Identify which cell holds the provided text, then report its [x, y] central coordinate. 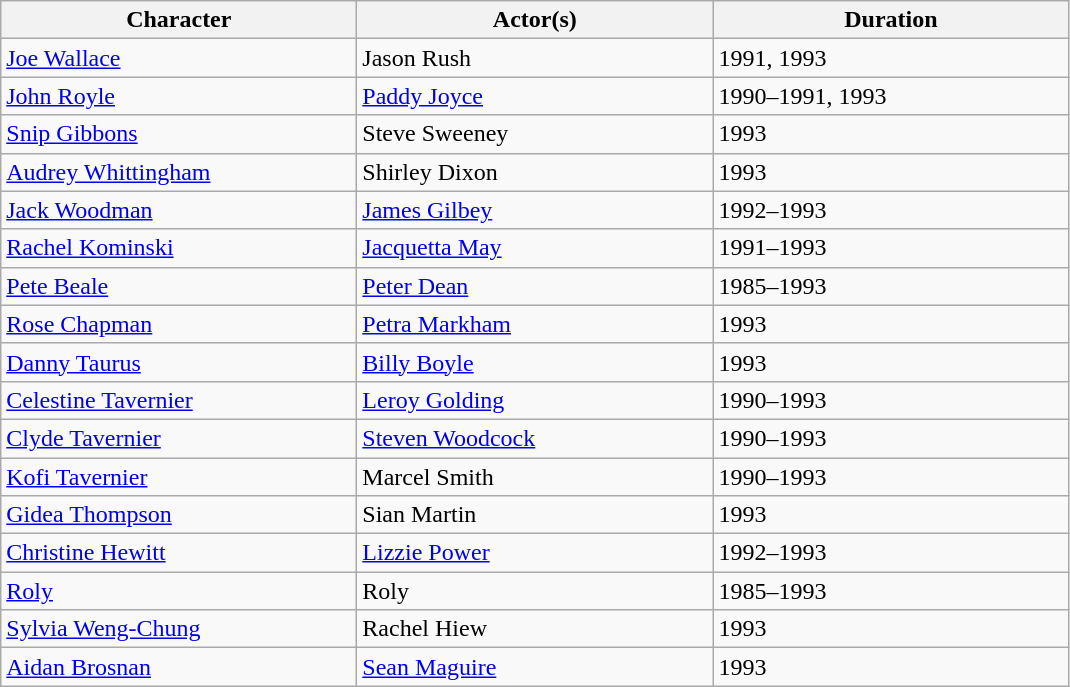
1990–1991, 1993 [891, 96]
Aidan Brosnan [179, 667]
Steve Sweeney [535, 134]
Petra Markham [535, 324]
Character [179, 20]
Clyde Tavernier [179, 438]
Sian Martin [535, 515]
Kofi Tavernier [179, 477]
Christine Hewitt [179, 553]
Snip Gibbons [179, 134]
Jason Rush [535, 58]
James Gilbey [535, 210]
1991–1993 [891, 248]
Leroy Golding [535, 400]
Gidea Thompson [179, 515]
Marcel Smith [535, 477]
Danny Taurus [179, 362]
Shirley Dixon [535, 172]
Actor(s) [535, 20]
Rose Chapman [179, 324]
Jacquetta May [535, 248]
Rachel Kominski [179, 248]
Joe Wallace [179, 58]
Audrey Whittingham [179, 172]
Sylvia Weng-Chung [179, 629]
Paddy Joyce [535, 96]
1991, 1993 [891, 58]
Pete Beale [179, 286]
Lizzie Power [535, 553]
Steven Woodcock [535, 438]
Peter Dean [535, 286]
Sean Maguire [535, 667]
Rachel Hiew [535, 629]
John Royle [179, 96]
Duration [891, 20]
Billy Boyle [535, 362]
Celestine Tavernier [179, 400]
Jack Woodman [179, 210]
